Search for the cell housing the specified text and yield its (x, y) center coordinate. 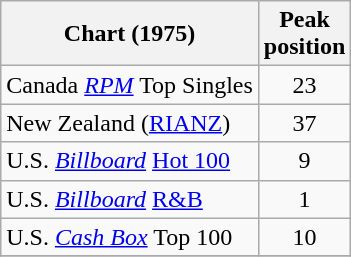
New Zealand (RIANZ) (130, 123)
U.S. Billboard R&B (130, 199)
23 (304, 85)
Chart (1975) (130, 34)
Peakposition (304, 34)
10 (304, 237)
U.S. Cash Box Top 100 (130, 237)
37 (304, 123)
Canada RPM Top Singles (130, 85)
U.S. Billboard Hot 100 (130, 161)
9 (304, 161)
1 (304, 199)
